Locate the cell with the specified text and output its (x, y) center coordinate. 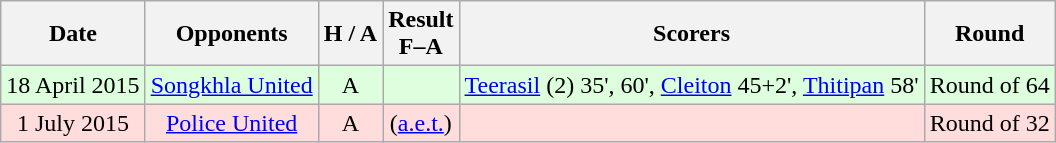
Round (990, 34)
Round of 32 (990, 123)
ResultF–A (421, 34)
Opponents (232, 34)
(a.e.t.) (421, 123)
1 July 2015 (73, 123)
Date (73, 34)
Round of 64 (990, 85)
H / A (350, 34)
18 April 2015 (73, 85)
Songkhla United (232, 85)
Teerasil (2) 35', 60', Cleiton 45+2', Thitipan 58' (692, 85)
Scorers (692, 34)
Police United (232, 123)
